For the text-containing cell, return its midpoint in (X, Y) coordinate format. 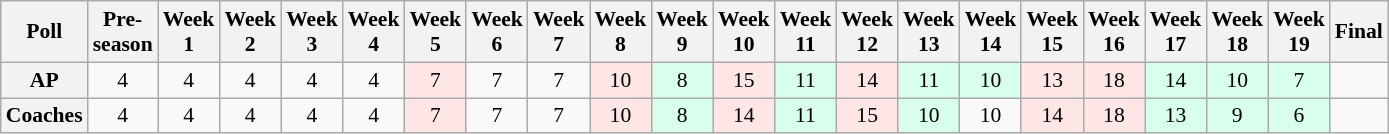
6 (1299, 116)
Week6 (497, 32)
Week4 (374, 32)
9 (1237, 116)
Week11 (806, 32)
Pre-season (123, 32)
Week13 (929, 32)
Week14 (991, 32)
Week1 (189, 32)
Week16 (1114, 32)
Week8 (621, 32)
Week2 (250, 32)
Week18 (1237, 32)
Week9 (682, 32)
Poll (44, 32)
Week17 (1176, 32)
AP (44, 80)
Week7 (559, 32)
Week12 (867, 32)
Week10 (744, 32)
Coaches (44, 116)
Week5 (435, 32)
Final (1359, 32)
Week3 (312, 32)
Week15 (1052, 32)
Week19 (1299, 32)
